Extract the [X, Y] coordinate from the center of the cell holding the provided text.  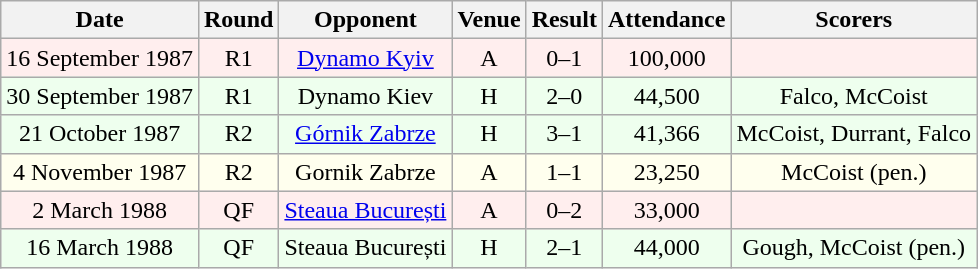
44,000 [667, 248]
Venue [489, 20]
Gough, McCoist (pen.) [854, 248]
4 November 1987 [100, 172]
Dynamo Kyiv [366, 58]
33,000 [667, 210]
16 March 1988 [100, 248]
Date [100, 20]
16 September 1987 [100, 58]
Górnik Zabrze [366, 134]
0–1 [564, 58]
McCoist, Durrant, Falco [854, 134]
Opponent [366, 20]
100,000 [667, 58]
2–1 [564, 248]
2–0 [564, 96]
Falco, McCoist [854, 96]
Result [564, 20]
Gornik Zabrze [366, 172]
Attendance [667, 20]
21 October 1987 [100, 134]
McCoist (pen.) [854, 172]
Scorers [854, 20]
41,366 [667, 134]
30 September 1987 [100, 96]
0–2 [564, 210]
1–1 [564, 172]
23,250 [667, 172]
Dynamo Kiev [366, 96]
2 March 1988 [100, 210]
Round [238, 20]
3–1 [564, 134]
44,500 [667, 96]
